Output the (X, Y) coordinate of the center of the cell containing the given text.  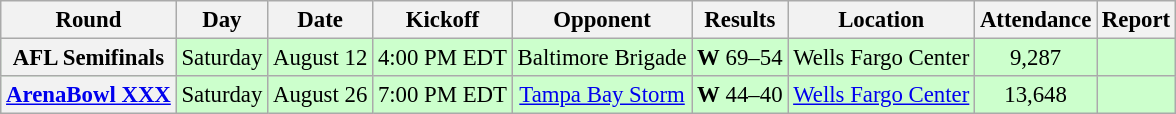
13,648 (1036, 95)
Kickoff (443, 20)
Location (882, 20)
August 26 (320, 95)
August 12 (320, 58)
9,287 (1036, 58)
Report (1136, 20)
AFL Semifinals (88, 58)
Date (320, 20)
Round (88, 20)
W 44–40 (740, 95)
Tampa Bay Storm (602, 95)
Results (740, 20)
7:00 PM EDT (443, 95)
ArenaBowl XXX (88, 95)
4:00 PM EDT (443, 58)
Attendance (1036, 20)
Day (222, 20)
W 69–54 (740, 58)
Opponent (602, 20)
Baltimore Brigade (602, 58)
